Determine the (x, y) coordinate at the center of the cell enclosing the given text.  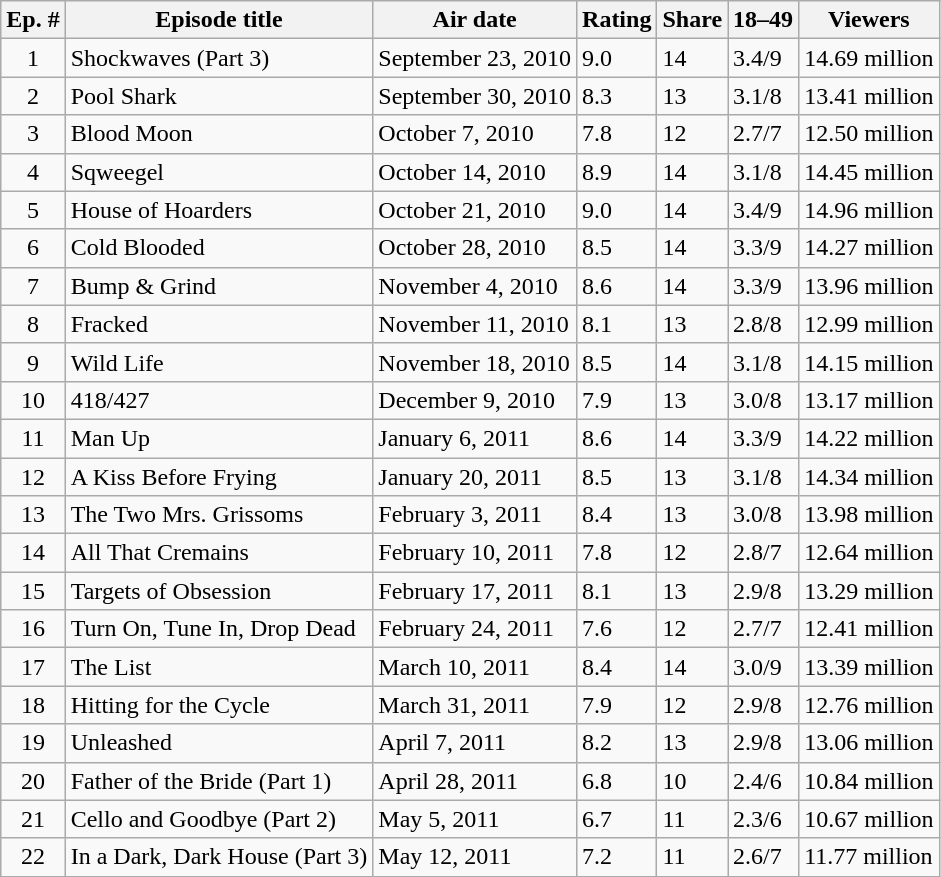
11.77 million (869, 857)
21 (33, 819)
8.2 (617, 743)
February 3, 2011 (475, 515)
3.0/9 (764, 667)
8.3 (617, 96)
15 (33, 591)
3 (33, 134)
2.8/8 (764, 324)
22 (33, 857)
12.64 million (869, 553)
14.45 million (869, 172)
14.27 million (869, 248)
November 18, 2010 (475, 362)
Shockwaves (Part 3) (219, 58)
18–49 (764, 20)
Rating (617, 20)
Unleashed (219, 743)
Targets of Obsession (219, 591)
8.9 (617, 172)
13.06 million (869, 743)
February 10, 2011 (475, 553)
May 12, 2011 (475, 857)
Ep. # (33, 20)
October 28, 2010 (475, 248)
13.41 million (869, 96)
Sqweegel (219, 172)
13.29 million (869, 591)
2.3/6 (764, 819)
7.2 (617, 857)
Viewers (869, 20)
The List (219, 667)
All That Cremains (219, 553)
November 11, 2010 (475, 324)
20 (33, 781)
13.39 million (869, 667)
8 (33, 324)
1 (33, 58)
Hitting for the Cycle (219, 705)
418/427 (219, 400)
May 5, 2011 (475, 819)
February 17, 2011 (475, 591)
April 28, 2011 (475, 781)
February 24, 2011 (475, 629)
Fracked (219, 324)
13.96 million (869, 286)
6 (33, 248)
A Kiss Before Frying (219, 477)
House of Hoarders (219, 210)
The Two Mrs. Grissoms (219, 515)
December 9, 2010 (475, 400)
October 21, 2010 (475, 210)
12.76 million (869, 705)
January 6, 2011 (475, 438)
10.67 million (869, 819)
9 (33, 362)
12.41 million (869, 629)
2 (33, 96)
November 4, 2010 (475, 286)
14.96 million (869, 210)
April 7, 2011 (475, 743)
6.7 (617, 819)
14.34 million (869, 477)
Cold Blooded (219, 248)
In a Dark, Dark House (Part 3) (219, 857)
16 (33, 629)
Episode title (219, 20)
12.99 million (869, 324)
Wild Life (219, 362)
13.17 million (869, 400)
6.8 (617, 781)
Man Up (219, 438)
Bump & Grind (219, 286)
4 (33, 172)
14.69 million (869, 58)
18 (33, 705)
5 (33, 210)
10.84 million (869, 781)
September 30, 2010 (475, 96)
September 23, 2010 (475, 58)
7.6 (617, 629)
Blood Moon (219, 134)
Share (692, 20)
17 (33, 667)
Father of the Bride (Part 1) (219, 781)
Cello and Goodbye (Part 2) (219, 819)
March 31, 2011 (475, 705)
14.22 million (869, 438)
January 20, 2011 (475, 477)
October 14, 2010 (475, 172)
March 10, 2011 (475, 667)
12.50 million (869, 134)
2.6/7 (764, 857)
Air date (475, 20)
Turn On, Tune In, Drop Dead (219, 629)
2.4/6 (764, 781)
October 7, 2010 (475, 134)
Pool Shark (219, 96)
2.8/7 (764, 553)
19 (33, 743)
7 (33, 286)
14.15 million (869, 362)
13.98 million (869, 515)
